Identify which cell holds the provided text, then report its [X, Y] central coordinate. 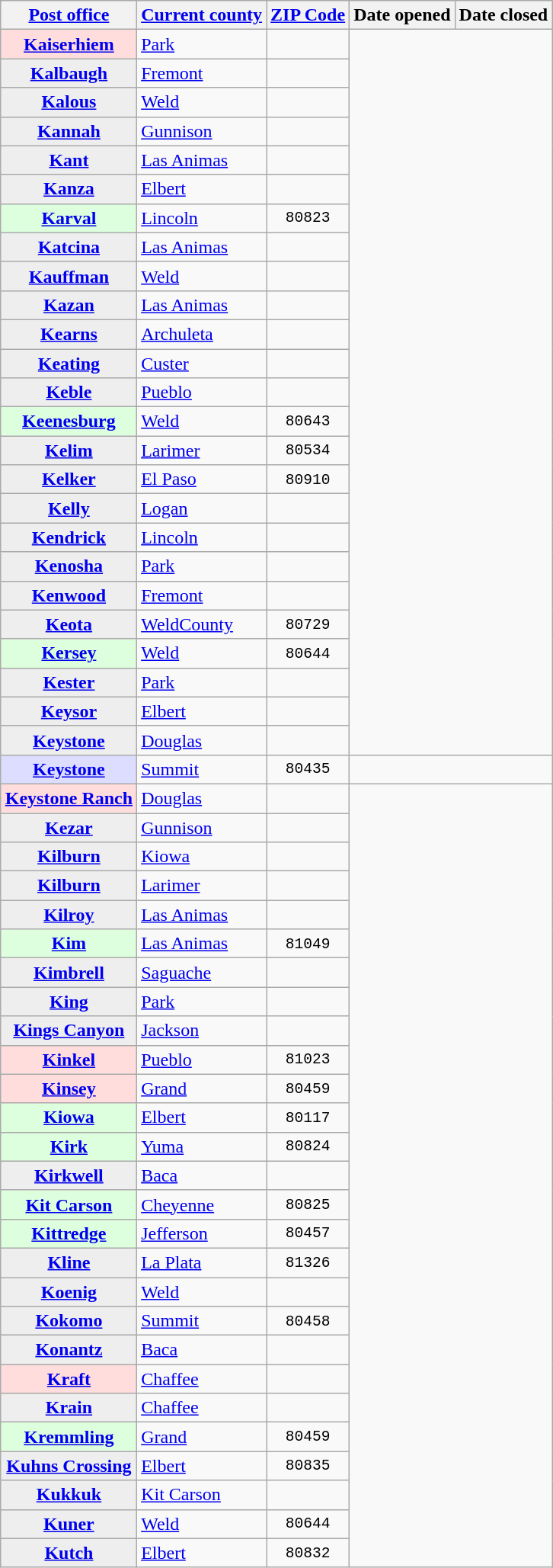
80835 [308, 1466]
Kezar [69, 827]
Jefferson [202, 1233]
Kaiserhiem [69, 44]
Current county [202, 15]
Kersey [69, 653]
Post office [69, 15]
Kuner [69, 1524]
80823 [308, 218]
80458 [308, 1321]
Archuleta [202, 334]
Krain [69, 1408]
Konantz [69, 1350]
Karval [69, 218]
King [69, 1002]
Kraft [69, 1379]
Kalbaugh [69, 73]
Kittredge [69, 1233]
Kauffman [69, 276]
Kremmling [69, 1437]
80832 [308, 1553]
Kanza [69, 189]
80435 [308, 769]
Saguache [202, 973]
Kimbrell [69, 973]
Kirk [69, 1146]
Kannah [69, 131]
Kelim [69, 451]
80910 [308, 479]
80534 [308, 451]
Jackson [202, 1031]
Kazan [69, 305]
Kant [69, 160]
Katcina [69, 247]
Keota [69, 624]
Keating [69, 364]
Keble [69, 393]
Date opened [402, 15]
80729 [308, 624]
Keystone Ranch [69, 798]
Kings Canyon [69, 1031]
Kline [69, 1262]
Kuhns Crossing [69, 1466]
Keysor [69, 711]
Kenosha [69, 566]
Koenig [69, 1292]
La Plata [202, 1262]
80825 [308, 1204]
Yuma [202, 1146]
Kalous [69, 102]
80117 [308, 1117]
Keenesburg [69, 422]
Logan [202, 508]
El Paso [202, 479]
Kenwood [69, 595]
Date closed [503, 15]
80643 [308, 422]
Kester [69, 682]
Kinsey [69, 1089]
Kelker [69, 479]
Kelly [69, 508]
Kearns [69, 334]
Kilroy [69, 915]
Cheyenne [202, 1204]
81023 [308, 1060]
81326 [308, 1262]
Kokomo [69, 1321]
80457 [308, 1233]
81049 [308, 944]
Kinkel [69, 1060]
Custer [202, 364]
WeldCounty [202, 624]
Kutch [69, 1553]
80824 [308, 1146]
Kim [69, 944]
Kukkuk [69, 1495]
Kirkwell [69, 1175]
Kendrick [69, 537]
ZIP Code [308, 15]
